Return the (X, Y) coordinate for the center point of the cell that contains the specified text.  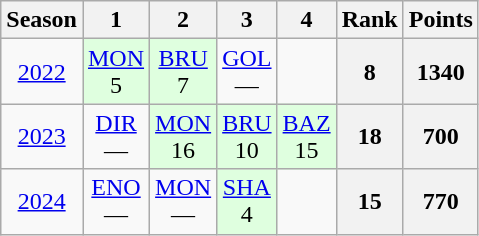
2024 (42, 202)
18 (370, 136)
SHA4 (247, 202)
2023 (42, 136)
4 (306, 20)
700 (440, 136)
DIR— (116, 136)
2 (184, 20)
15 (370, 202)
MON16 (184, 136)
GOL— (247, 72)
1 (116, 20)
Points (440, 20)
8 (370, 72)
ENO— (116, 202)
2022 (42, 72)
MON5 (116, 72)
BRU7 (184, 72)
Season (42, 20)
MON— (184, 202)
1340 (440, 72)
BRU10 (247, 136)
770 (440, 202)
3 (247, 20)
Rank (370, 20)
BAZ15 (306, 136)
